Return [X, Y] of the center of cell containing provided text 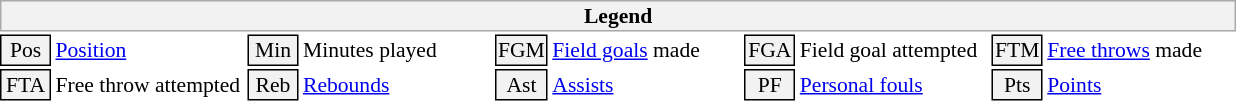
FTM [1018, 50]
Field goals made [646, 50]
FTA [26, 85]
Personal fouls [893, 85]
PF [770, 85]
Legend [618, 16]
Reb [274, 85]
Free throws made [1141, 50]
Field goal attempted [893, 50]
Points [1141, 85]
Minutes played [397, 50]
Rebounds [397, 85]
FGM [522, 50]
Ast [522, 85]
Min [274, 50]
Pos [26, 50]
Position [149, 50]
Assists [646, 85]
Pts [1018, 85]
Free throw attempted [149, 85]
FGA [770, 50]
